Return the [X, Y] coordinate for the center point of the cell that contains the specified text.  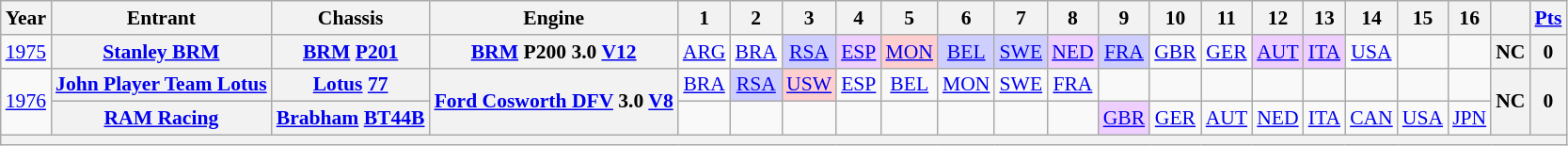
Brabham BT44B [351, 119]
Ford Cosworth DFV 3.0 V8 [554, 102]
CAN [1371, 119]
ARG [705, 52]
BRM P201 [351, 52]
15 [1422, 18]
7 [1021, 18]
14 [1371, 18]
1976 [26, 102]
11 [1227, 18]
9 [1125, 18]
USW [809, 85]
4 [858, 18]
3 [809, 18]
RAM Racing [162, 119]
JPN [1469, 119]
Stanley BRM [162, 52]
Chassis [351, 18]
Engine [554, 18]
Entrant [162, 18]
BRM P200 3.0 V12 [554, 52]
16 [1469, 18]
1975 [26, 52]
10 [1176, 18]
1 [705, 18]
5 [909, 18]
6 [967, 18]
Lotus 77 [351, 85]
2 [756, 18]
Pts [1548, 18]
13 [1324, 18]
John Player Team Lotus [162, 85]
8 [1072, 18]
12 [1277, 18]
Year [26, 18]
